Search for the cell housing the specified text and yield its (x, y) center coordinate. 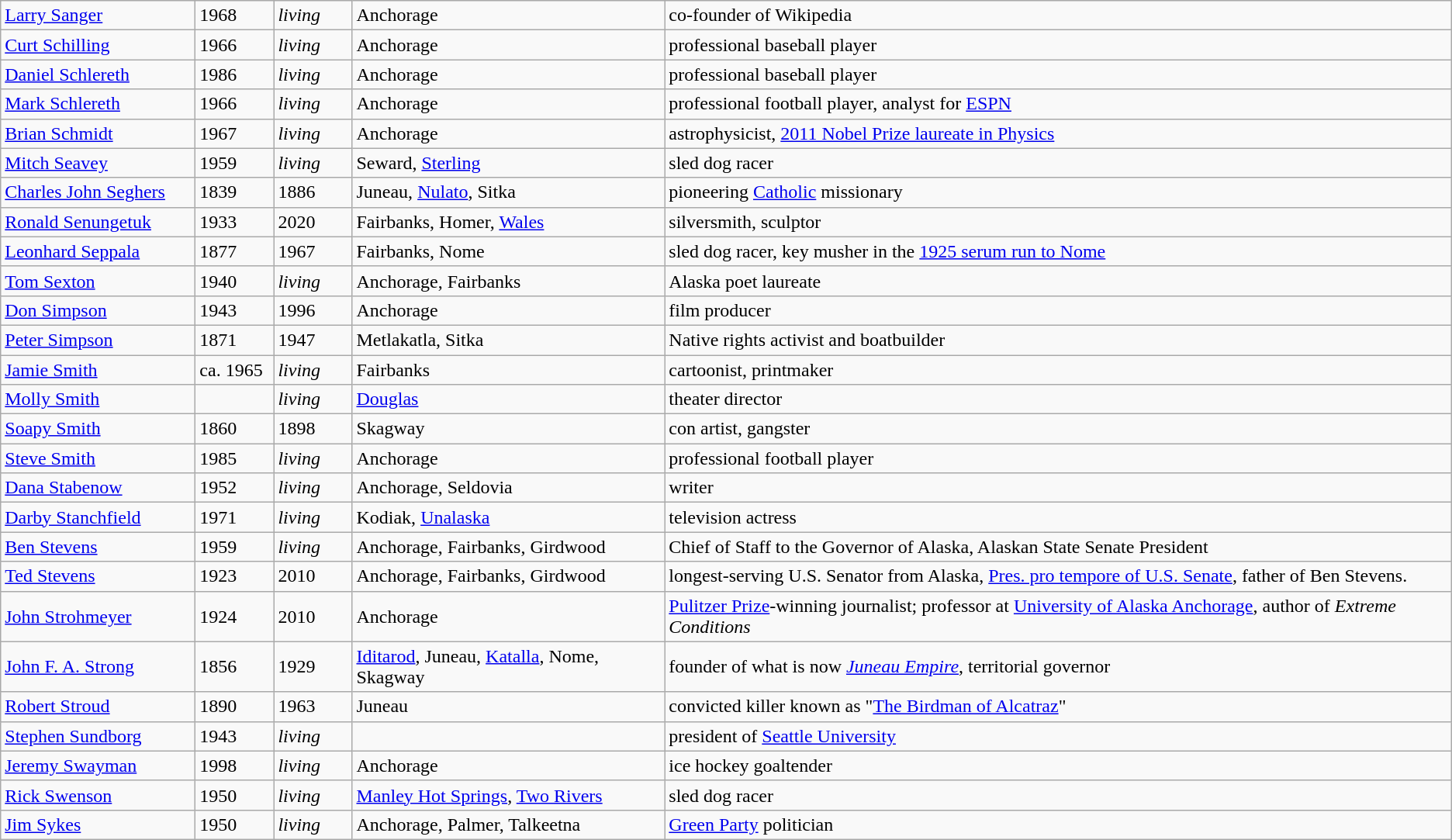
1933 (234, 222)
Don Simpson (98, 310)
Charles John Seghers (98, 192)
Anchorage, Palmer, Talkeetna (509, 824)
Fairbanks, Nome (509, 251)
1996 (313, 310)
professional football player, analyst for ESPN (1058, 104)
Darby Stanchfield (98, 517)
1963 (313, 707)
1940 (234, 281)
silversmith, sculptor (1058, 222)
Pulitzer Prize-winning journalist; professor at University of Alaska Anchorage, author of Extreme Conditions (1058, 616)
pioneering Catholic missionary (1058, 192)
1986 (234, 74)
ice hockey goaltender (1058, 766)
John Strohmeyer (98, 616)
writer (1058, 488)
Douglas (509, 399)
film producer (1058, 310)
1947 (313, 340)
founder of what is now Juneau Empire, territorial governor (1058, 667)
television actress (1058, 517)
president of Seattle University (1058, 736)
Brian Schmidt (98, 133)
1886 (313, 192)
Fairbanks, Homer, Wales (509, 222)
Molly Smith (98, 399)
2020 (313, 222)
sled dog racer, key musher in the 1925 serum run to Nome (1058, 251)
Juneau (509, 707)
Alaska poet laureate (1058, 281)
Soapy Smith (98, 429)
Peter Simpson (98, 340)
longest-serving U.S. Senator from Alaska, Pres. pro tempore of U.S. Senate, father of Ben Stevens. (1058, 576)
Anchorage, Seldovia (509, 488)
1924 (234, 616)
1929 (313, 667)
Jim Sykes (98, 824)
Chief of Staff to the Governor of Alaska, Alaskan State Senate President (1058, 547)
Jeremy Swayman (98, 766)
Ben Stevens (98, 547)
Fairbanks (509, 370)
Jamie Smith (98, 370)
1890 (234, 707)
1971 (234, 517)
1860 (234, 429)
Ronald Senungetuk (98, 222)
Mitch Seavey (98, 163)
astrophysicist, 2011 Nobel Prize laureate in Physics (1058, 133)
Green Party politician (1058, 824)
Curt Schilling (98, 45)
Anchorage, Fairbanks (509, 281)
con artist, gangster (1058, 429)
convicted killer known as "The Birdman of Alcatraz" (1058, 707)
John F. A. Strong (98, 667)
theater director (1058, 399)
Juneau, Nulato, Sitka (509, 192)
1877 (234, 251)
1871 (234, 340)
co-founder of Wikipedia (1058, 16)
1856 (234, 667)
1985 (234, 458)
ca. 1965 (234, 370)
Seward, Sterling (509, 163)
Iditarod, Juneau, Katalla, Nome, Skagway (509, 667)
Ted Stevens (98, 576)
1898 (313, 429)
Stephen Sundborg (98, 736)
Dana Stabenow (98, 488)
Kodiak, Unalaska (509, 517)
Larry Sanger (98, 16)
Daniel Schlereth (98, 74)
Metlakatla, Sitka (509, 340)
1998 (234, 766)
Manley Hot Springs, Two Rivers (509, 795)
1968 (234, 16)
1839 (234, 192)
professional football player (1058, 458)
Mark Schlereth (98, 104)
Tom Sexton (98, 281)
cartoonist, printmaker (1058, 370)
Skagway (509, 429)
Robert Stroud (98, 707)
Leonhard Seppala (98, 251)
1923 (234, 576)
Rick Swenson (98, 795)
Native rights activist and boatbuilder (1058, 340)
Steve Smith (98, 458)
1952 (234, 488)
